Extract the (x, y) coordinate from the center of the cell holding the provided text.  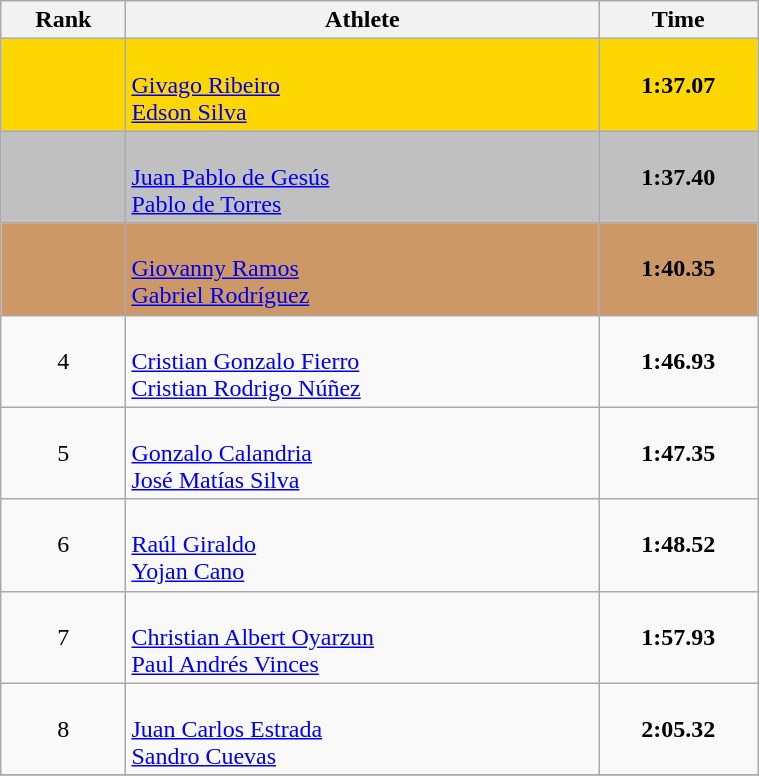
1:37.07 (678, 85)
1:37.40 (678, 177)
2:05.32 (678, 729)
Giovanny RamosGabriel Rodríguez (362, 269)
1:47.35 (678, 453)
Gonzalo CalandriaJosé Matías Silva (362, 453)
Raúl GiraldoYojan Cano (362, 545)
1:57.93 (678, 637)
5 (64, 453)
Athlete (362, 20)
7 (64, 637)
Givago RibeiroEdson Silva (362, 85)
1:48.52 (678, 545)
8 (64, 729)
Juan Carlos EstradaSandro Cuevas (362, 729)
4 (64, 361)
Christian Albert OyarzunPaul Andrés Vinces (362, 637)
1:46.93 (678, 361)
Time (678, 20)
6 (64, 545)
Rank (64, 20)
Cristian Gonzalo FierroCristian Rodrigo Núñez (362, 361)
1:40.35 (678, 269)
Juan Pablo de GesúsPablo de Torres (362, 177)
